Scan for the cell matching the given text and deliver its (x, y) coordinate at center. 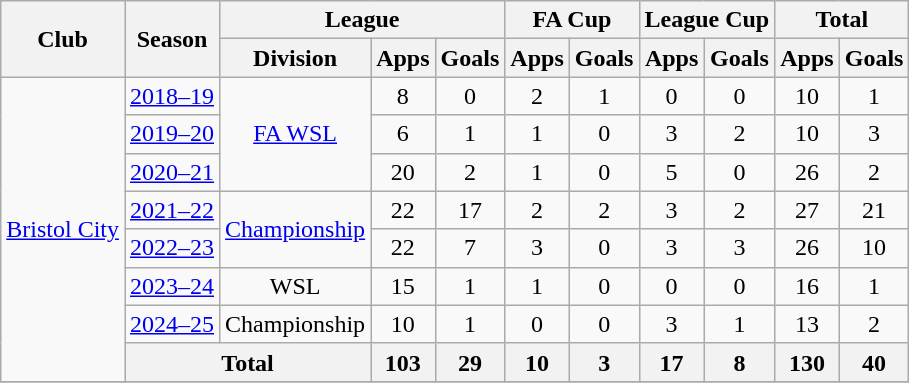
7 (470, 248)
League (362, 20)
2021–22 (172, 210)
2020–21 (172, 172)
Season (172, 39)
20 (403, 172)
2019–20 (172, 134)
13 (807, 324)
6 (403, 134)
103 (403, 362)
FA Cup (572, 20)
League Cup (707, 20)
29 (470, 362)
2022–23 (172, 248)
Bristol City (63, 229)
130 (807, 362)
Club (63, 39)
2018–19 (172, 96)
40 (874, 362)
5 (672, 172)
FA WSL (296, 134)
2023–24 (172, 286)
27 (807, 210)
WSL (296, 286)
Division (296, 58)
15 (403, 286)
2024–25 (172, 324)
16 (807, 286)
21 (874, 210)
